Pinpoint the cell where the given text exists, returning its [x, y] midpoint coordinate. 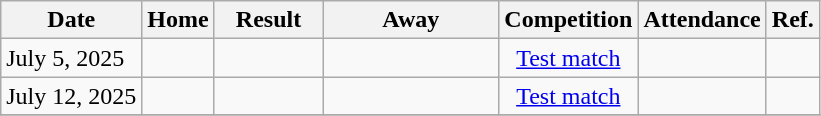
Away [411, 20]
July 12, 2025 [72, 96]
Home [178, 20]
Ref. [792, 20]
July 5, 2025 [72, 58]
Date [72, 20]
Attendance [702, 20]
Result [268, 20]
Competition [568, 20]
